Search for the cell housing the specified text and yield its (X, Y) center coordinate. 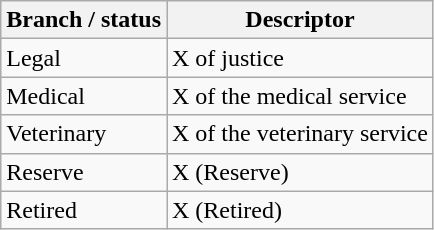
Reserve (84, 172)
Branch / status (84, 20)
Veterinary (84, 134)
X (Reserve) (300, 172)
Descriptor (300, 20)
X of the medical service (300, 96)
Legal (84, 58)
X (Retired) (300, 210)
X of the veterinary service (300, 134)
X of justice (300, 58)
Medical (84, 96)
Retired (84, 210)
